Return [X, Y] of the center of cell containing provided text 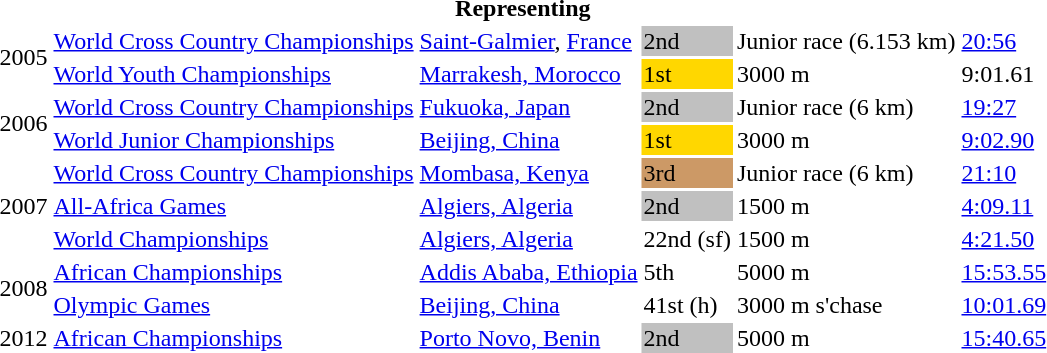
22nd (sf) [687, 239]
5th [687, 272]
Olympic Games [234, 305]
All-Africa Games [234, 206]
Addis Ababa, Ethiopia [528, 272]
Fukuoka, Japan [528, 107]
Saint-Galmier, France [528, 41]
Porto Novo, Benin [528, 338]
World Junior Championships [234, 140]
3000 m s'chase [846, 305]
Marrakesh, Morocco [528, 74]
Junior race (6.153 km) [846, 41]
World Championships [234, 239]
Mombasa, Kenya [528, 173]
41st (h) [687, 305]
3rd [687, 173]
World Youth Championships [234, 74]
